Capture the cell that displays the provided text and extract its (X, Y) central coordinate. 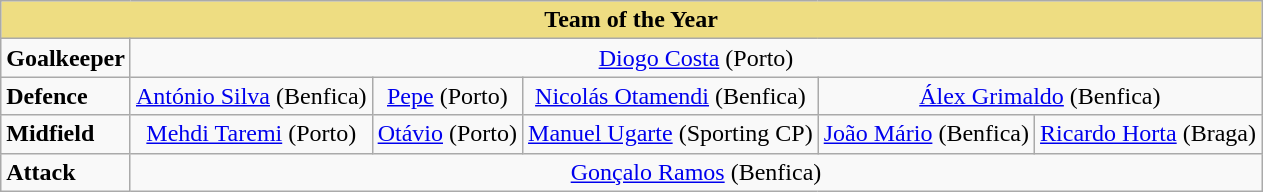
Ricardo Horta (Braga) (1148, 134)
Attack (66, 172)
Nicolás Otamendi (Benfica) (671, 96)
João Mário (Benfica) (926, 134)
Manuel Ugarte (Sporting CP) (671, 134)
Pepe (Porto) (447, 96)
Álex Grimaldo (Benfica) (1040, 96)
Otávio (Porto) (447, 134)
Midfield (66, 134)
Goalkeeper (66, 58)
Gonçalo Ramos (Benfica) (696, 172)
Defence (66, 96)
António Silva (Benfica) (251, 96)
Diogo Costa (Porto) (696, 58)
Mehdi Taremi (Porto) (251, 134)
Team of the Year (632, 20)
